For the text-containing cell, return its midpoint in (X, Y) coordinate format. 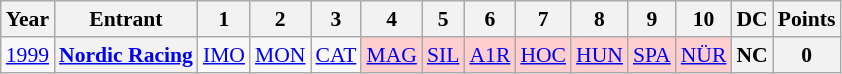
IMO (224, 55)
A1R (490, 55)
0 (807, 55)
10 (704, 19)
CAT (336, 55)
Points (807, 19)
MON (280, 55)
6 (490, 19)
5 (444, 19)
Nordic Racing (126, 55)
9 (652, 19)
2 (280, 19)
1999 (28, 55)
MAG (392, 55)
NC (752, 55)
Entrant (126, 19)
DC (752, 19)
Year (28, 19)
NÜR (704, 55)
SIL (444, 55)
3 (336, 19)
8 (600, 19)
7 (543, 19)
HUN (600, 55)
1 (224, 19)
SPA (652, 55)
4 (392, 19)
HOC (543, 55)
